Return [x, y] of the center of cell containing provided text 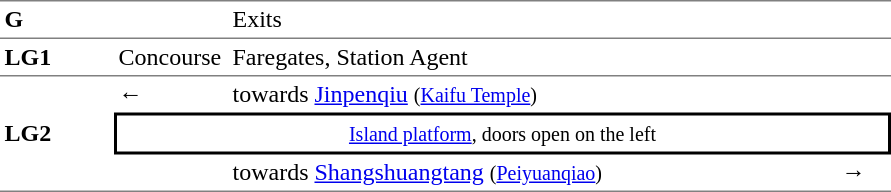
G [57, 20]
towards Shangshuangtang (Peiyuanqiao) [532, 173]
Concourse [171, 58]
← [171, 94]
LG1 [57, 58]
LG2 [57, 134]
towards Jinpenqiu (Kaifu Temple) [532, 94]
Island platform, doors open on the left [502, 133]
→ [864, 173]
Faregates, Station Agent [532, 58]
Exits [532, 20]
